Detect which cell encompasses the target text, then output its [x, y] center coordinate. 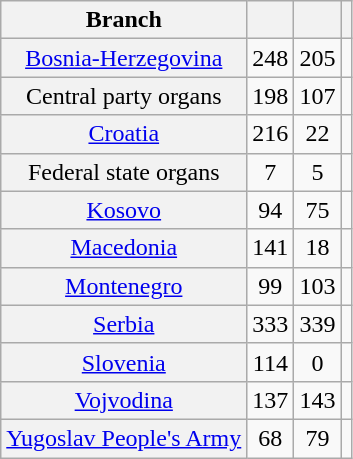
143 [318, 400]
7 [270, 172]
5 [318, 172]
141 [270, 248]
205 [318, 58]
216 [270, 134]
248 [270, 58]
198 [270, 96]
99 [270, 286]
68 [270, 438]
114 [270, 362]
Slovenia [124, 362]
333 [270, 324]
22 [318, 134]
Macedonia [124, 248]
107 [318, 96]
Central party organs [124, 96]
Bosnia-Herzegovina [124, 58]
Serbia [124, 324]
Branch [124, 20]
Federal state organs [124, 172]
Kosovo [124, 210]
Montenegro [124, 286]
339 [318, 324]
75 [318, 210]
18 [318, 248]
Vojvodina [124, 400]
Croatia [124, 134]
137 [270, 400]
0 [318, 362]
Yugoslav People's Army [124, 438]
103 [318, 286]
94 [270, 210]
79 [318, 438]
